Identify which cell holds the provided text, then report its [x, y] central coordinate. 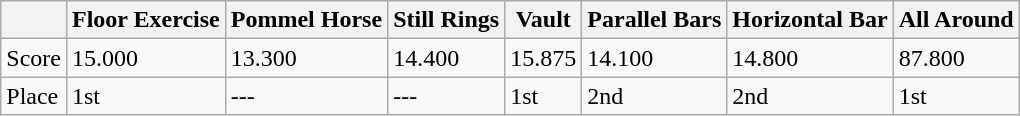
15.875 [544, 58]
14.100 [654, 58]
13.300 [306, 58]
87.800 [956, 58]
14.800 [810, 58]
Parallel Bars [654, 20]
Still Rings [446, 20]
Pommel Horse [306, 20]
Score [34, 58]
Vault [544, 20]
Floor Exercise [146, 20]
15.000 [146, 58]
Place [34, 96]
14.400 [446, 58]
Horizontal Bar [810, 20]
All Around [956, 20]
